Capture the cell that displays the provided text and extract its (X, Y) central coordinate. 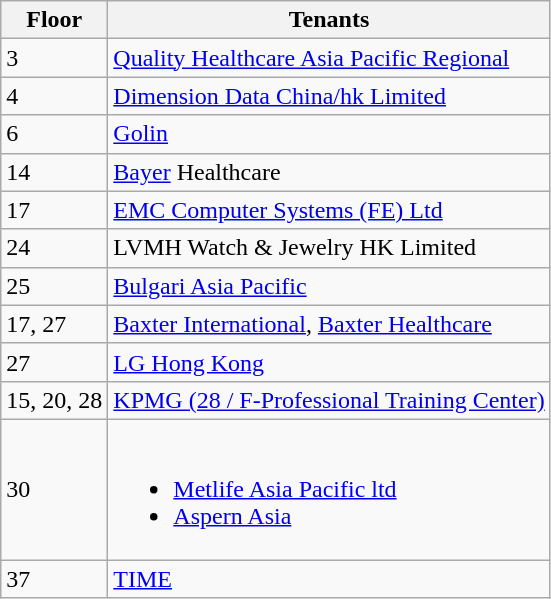
15, 20, 28 (54, 400)
17 (54, 210)
17, 27 (54, 324)
Baxter International, Baxter Healthcare (329, 324)
Golin (329, 134)
EMC Computer Systems (FE) Ltd (329, 210)
Bulgari Asia Pacific (329, 286)
Bayer Healthcare (329, 172)
14 (54, 172)
TIME (329, 579)
30 (54, 489)
6 (54, 134)
37 (54, 579)
27 (54, 362)
Dimension Data China/hk Limited (329, 96)
KPMG (28 / F-Professional Training Center) (329, 400)
Quality Healthcare Asia Pacific Regional (329, 58)
Floor (54, 20)
LG Hong Kong (329, 362)
3 (54, 58)
Metlife Asia Pacific ltdAspern Asia (329, 489)
Tenants (329, 20)
24 (54, 248)
LVMH Watch & Jewelry HK Limited (329, 248)
25 (54, 286)
4 (54, 96)
